From the cell containing the given text, extract its center point as (x, y) coordinate. 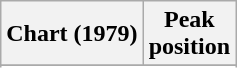
Peakposition (189, 34)
Chart (1979) (72, 34)
